For the text-containing cell, return its midpoint in [X, Y] coordinate format. 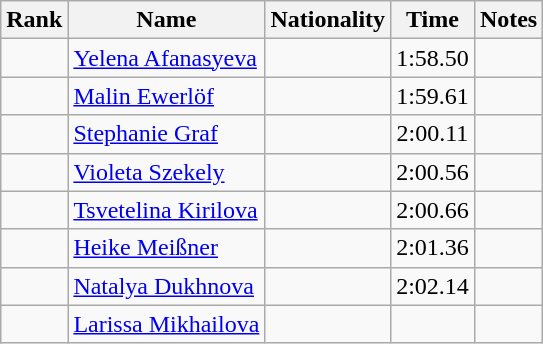
2:02.14 [433, 286]
Name [166, 20]
Yelena Afanasyeva [166, 58]
1:58.50 [433, 58]
Tsvetelina Kirilova [166, 210]
Heike Meißner [166, 248]
Notes [508, 20]
Time [433, 20]
Larissa Mikhailova [166, 324]
2:00.56 [433, 172]
Malin Ewerlöf [166, 96]
Rank [34, 20]
2:00.66 [433, 210]
Violeta Szekely [166, 172]
1:59.61 [433, 96]
Natalya Dukhnova [166, 286]
2:00.11 [433, 134]
2:01.36 [433, 248]
Stephanie Graf [166, 134]
Nationality [328, 20]
